Output the [x, y] coordinate of the center of the cell containing the given text.  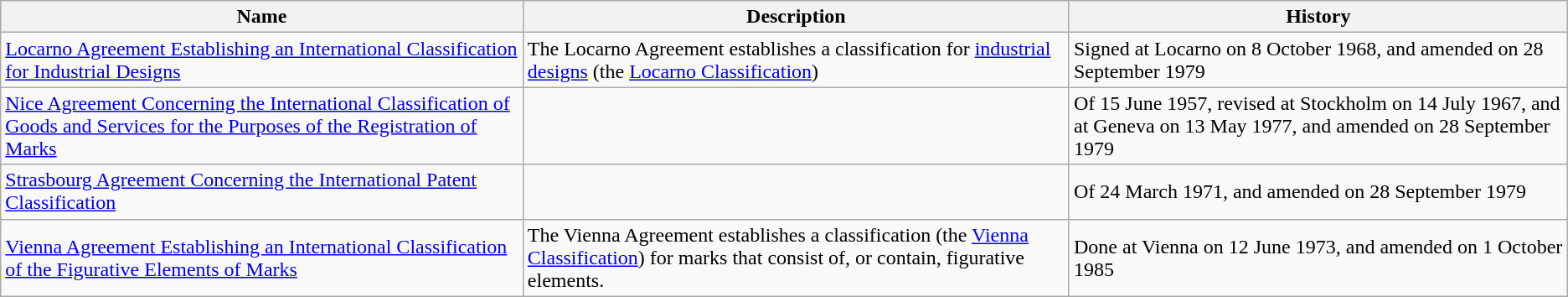
Vienna Agreement Establishing an International Classification of the Figurative Elements of Marks [262, 258]
The Vienna Agreement establishes a classification (the Vienna Classification) for marks that consist of, or contain, figurative elements. [796, 258]
Of 24 March 1971, and amended on 28 September 1979 [1318, 191]
Locarno Agreement Establishing an International Classification for Industrial Designs [262, 60]
Nice Agreement Concerning the International Classification of Goods and Services for the Purposes of the Registration of Marks [262, 126]
Name [262, 17]
Description [796, 17]
The Locarno Agreement establishes a classification for industrial designs (the Locarno Classification) [796, 60]
History [1318, 17]
Signed at Locarno on 8 October 1968, and amended on 28 September 1979 [1318, 60]
Done at Vienna on 12 June 1973, and amended on 1 October 1985 [1318, 258]
Strasbourg Agreement Concerning the International Patent Classification [262, 191]
Of 15 June 1957, revised at Stockholm on 14 July 1967, and at Geneva on 13 May 1977, and amended on 28 September 1979 [1318, 126]
